Capture the cell that displays the provided text and extract its [X, Y] central coordinate. 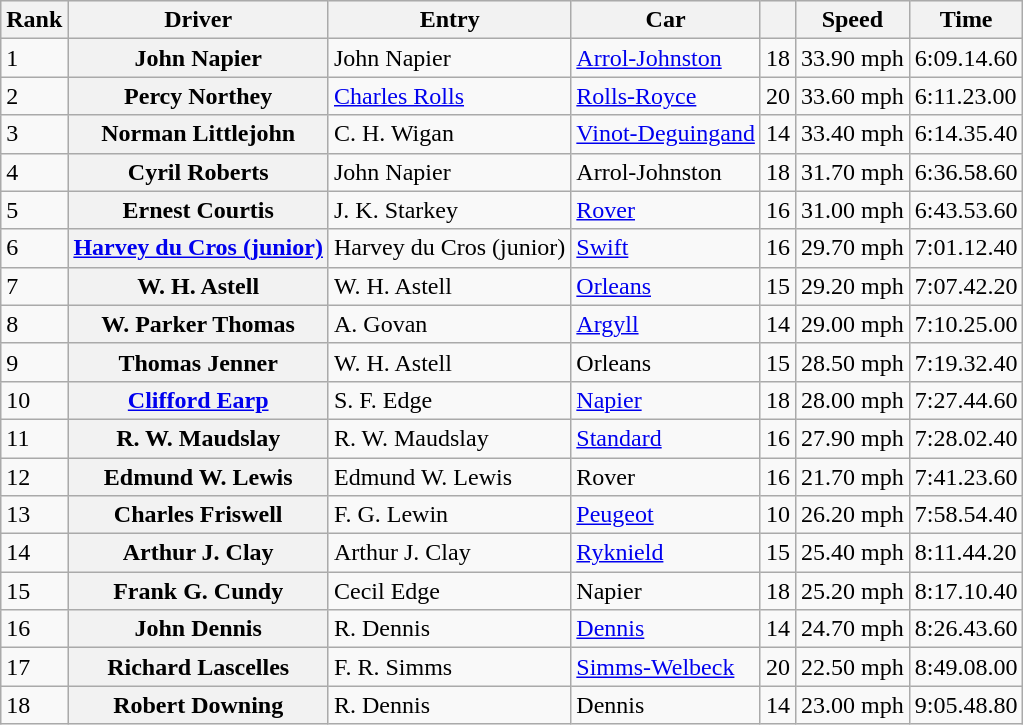
7:19.32.40 [966, 362]
13 [34, 515]
33.60 mph [852, 96]
25.20 mph [852, 591]
21.70 mph [852, 477]
Richard Lascelles [198, 667]
11 [34, 438]
7:41.23.60 [966, 477]
7:01.12.40 [966, 248]
J. K. Starkey [449, 210]
W. Parker Thomas [198, 324]
Standard [666, 438]
6:43.53.60 [966, 210]
Ryknield [666, 553]
F. G. Lewin [449, 515]
9:05.48.80 [966, 705]
Ernest Courtis [198, 210]
Frank G. Cundy [198, 591]
Charles Friswell [198, 515]
Car [666, 20]
17 [34, 667]
4 [34, 172]
6:09.14.60 [966, 58]
Entry [449, 20]
6:11.23.00 [966, 96]
29.70 mph [852, 248]
Rolls-Royce [666, 96]
C. H. Wigan [449, 134]
9 [34, 362]
8:49.08.00 [966, 667]
7:10.25.00 [966, 324]
8 [34, 324]
Norman Littlejohn [198, 134]
Argyll [666, 324]
Cecil Edge [449, 591]
6:14.35.40 [966, 134]
Speed [852, 20]
Thomas Jenner [198, 362]
25.40 mph [852, 553]
7:58.54.40 [966, 515]
7 [34, 286]
31.70 mph [852, 172]
Peugeot [666, 515]
Time [966, 20]
12 [34, 477]
6 [34, 248]
F. R. Simms [449, 667]
28.50 mph [852, 362]
33.40 mph [852, 134]
Swift [666, 248]
A. Govan [449, 324]
Vinot-Deguingand [666, 134]
26.20 mph [852, 515]
7:07.42.20 [966, 286]
7:27.44.60 [966, 400]
29.20 mph [852, 286]
28.00 mph [852, 400]
24.70 mph [852, 629]
Simms-Welbeck [666, 667]
Charles Rolls [449, 96]
22.50 mph [852, 667]
Driver [198, 20]
6:36.58.60 [966, 172]
27.90 mph [852, 438]
3 [34, 134]
S. F. Edge [449, 400]
Percy Northey [198, 96]
31.00 mph [852, 210]
7:28.02.40 [966, 438]
8:11.44.20 [966, 553]
33.90 mph [852, 58]
8:26.43.60 [966, 629]
Cyril Roberts [198, 172]
8:17.10.40 [966, 591]
Robert Downing [198, 705]
29.00 mph [852, 324]
Rank [34, 20]
23.00 mph [852, 705]
2 [34, 96]
1 [34, 58]
John Dennis [198, 629]
Clifford Earp [198, 400]
5 [34, 210]
